Detect which cell encompasses the target text, then output its (x, y) center coordinate. 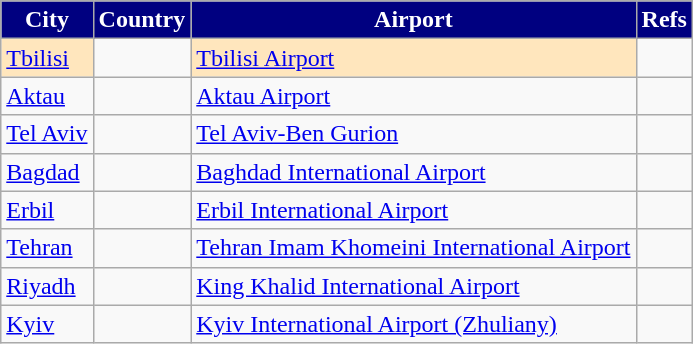
Baghdad International Airport (414, 172)
Tbilisi (47, 58)
Tehran (47, 248)
Aktau Airport (414, 96)
Tel Aviv-Ben Gurion (414, 134)
Aktau (47, 96)
Bagdad (47, 172)
Kyiv (47, 324)
Erbil International Airport (414, 210)
Refs (664, 20)
Kyiv International Airport (Zhuliany) (414, 324)
Tbilisi Airport (414, 58)
Riyadh (47, 286)
Erbil (47, 210)
Airport (414, 20)
Tehran Imam Khomeini International Airport (414, 248)
Country (142, 20)
Tel Aviv (47, 134)
King Khalid International Airport (414, 286)
City (47, 20)
